Determine the (X, Y) coordinate at the center of the cell enclosing the given text.  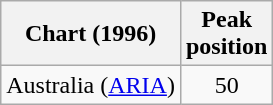
Australia (ARIA) (91, 85)
Peakposition (226, 34)
Chart (1996) (91, 34)
50 (226, 85)
